Return the [x, y] coordinate for the center point of the cell that contains the specified text.  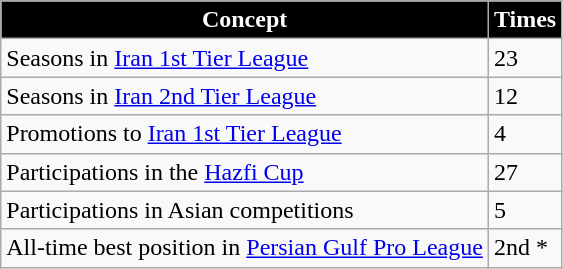
Seasons in Iran 2nd Tier League [245, 96]
2nd * [524, 248]
23 [524, 58]
All-time best position in Persian Gulf Pro League [245, 248]
Seasons in Iran 1st Tier League [245, 58]
Participations in the Hazfi Cup [245, 172]
12 [524, 96]
Promotions to Iran 1st Tier League [245, 134]
27 [524, 172]
4 [524, 134]
Times [524, 20]
5 [524, 210]
Concept [245, 20]
Participations in Asian competitions [245, 210]
